Detect which cell encompasses the target text, then output its (X, Y) center coordinate. 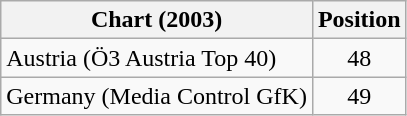
Position (359, 20)
Austria (Ö3 Austria Top 40) (157, 58)
Germany (Media Control GfK) (157, 96)
Chart (2003) (157, 20)
48 (359, 58)
49 (359, 96)
